Provide the (X, Y) coordinate of the cell's center where the given text is located.  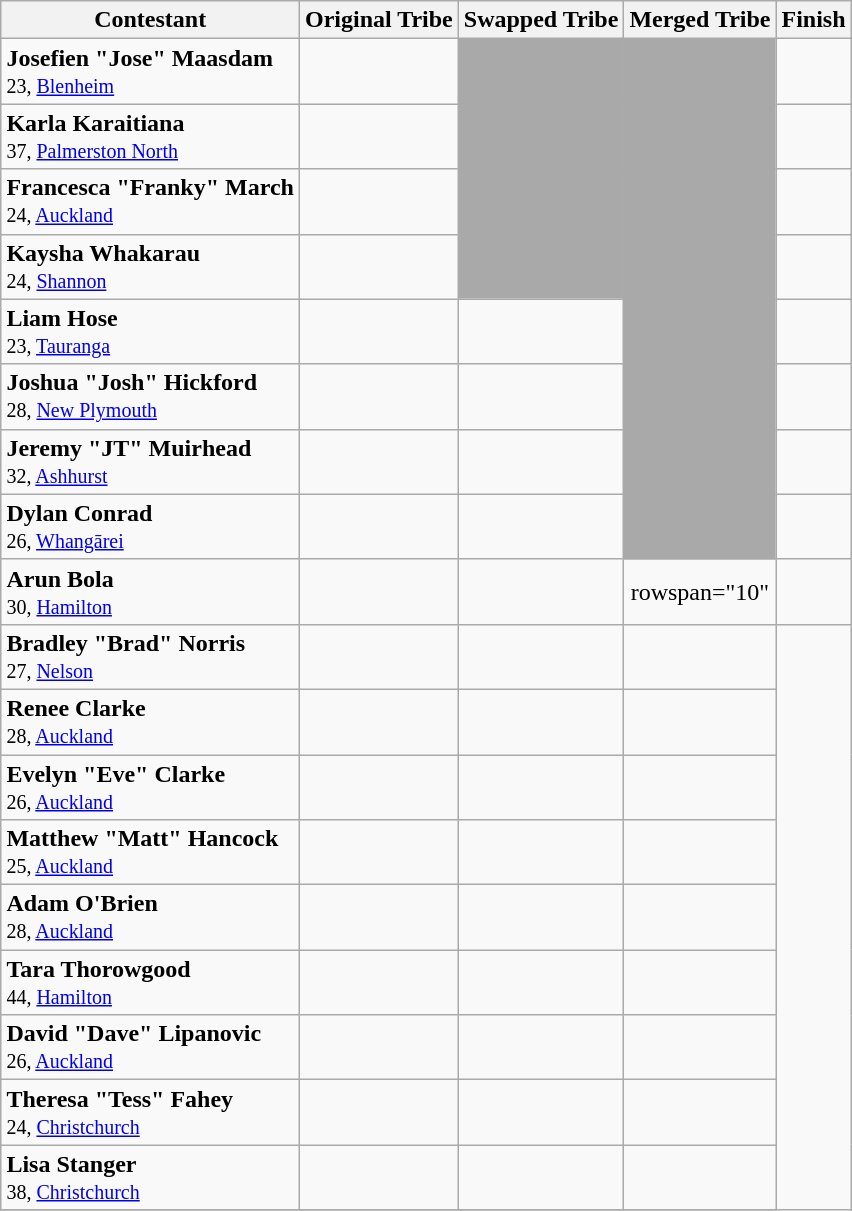
Joshua "Josh" Hickford28, New Plymouth (150, 396)
Jeremy "JT" Muirhead32, Ashhurst (150, 462)
Swapped Tribe (541, 20)
Liam Hose23, Tauranga (150, 332)
Bradley "Brad" Norris27, Nelson (150, 656)
Francesca "Franky" March24, Auckland (150, 202)
Josefien "Jose" Maasdam23, Blenheim (150, 72)
rowspan="10" (700, 592)
Dylan Conrad26, Whangārei (150, 526)
Contestant (150, 20)
Evelyn "Eve" Clarke26, Auckland (150, 786)
Adam O'Brien28, Auckland (150, 918)
Original Tribe (378, 20)
Matthew "Matt" Hancock25, Auckland (150, 852)
Lisa Stanger38, Christchurch (150, 1178)
Tara Thorowgood44, Hamilton (150, 982)
Finish (814, 20)
Theresa "Tess" Fahey24, Christchurch (150, 1112)
Merged Tribe (700, 20)
Kaysha Whakarau24, Shannon (150, 266)
Arun Bola30, Hamilton (150, 592)
David "Dave" Lipanovic26, Auckland (150, 1048)
Renee Clarke28, Auckland (150, 722)
Karla Karaitiana37, Palmerston North (150, 136)
